Scan for the cell matching the given text and deliver its (x, y) coordinate at center. 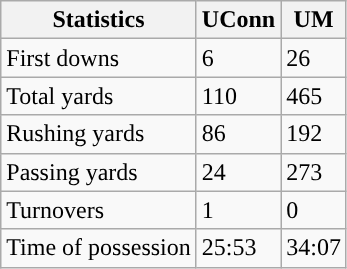
Rushing yards (99, 134)
24 (238, 172)
UM (314, 20)
6 (238, 58)
26 (314, 58)
86 (238, 134)
34:07 (314, 248)
Passing yards (99, 172)
110 (238, 96)
25:53 (238, 248)
Total yards (99, 96)
1 (238, 210)
465 (314, 96)
273 (314, 172)
Time of possession (99, 248)
First downs (99, 58)
0 (314, 210)
Statistics (99, 20)
UConn (238, 20)
192 (314, 134)
Turnovers (99, 210)
